Pinpoint the cell where the given text exists, returning its (x, y) midpoint coordinate. 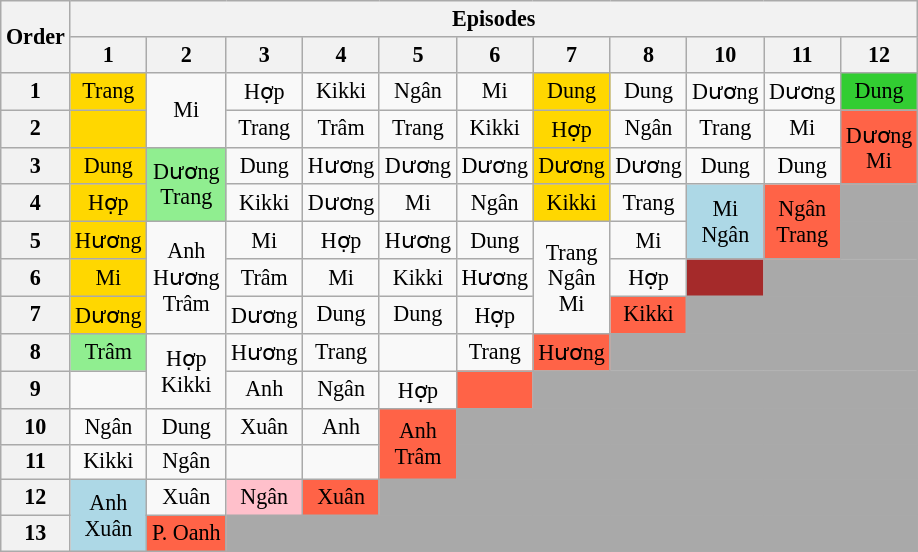
13 (36, 533)
DươngTrang (186, 184)
MiNgân (726, 222)
P. Oanh (186, 533)
9 (36, 390)
TrangNgânMi (572, 277)
HợpKikki (186, 370)
AnhTrâm (418, 444)
AnhHươngTrâm (186, 277)
Episodes (494, 18)
DươngMi (880, 146)
Order (36, 36)
AnhXuân (108, 516)
NgânTrang (802, 222)
